Scan for the cell matching the given text and deliver its (x, y) coordinate at center. 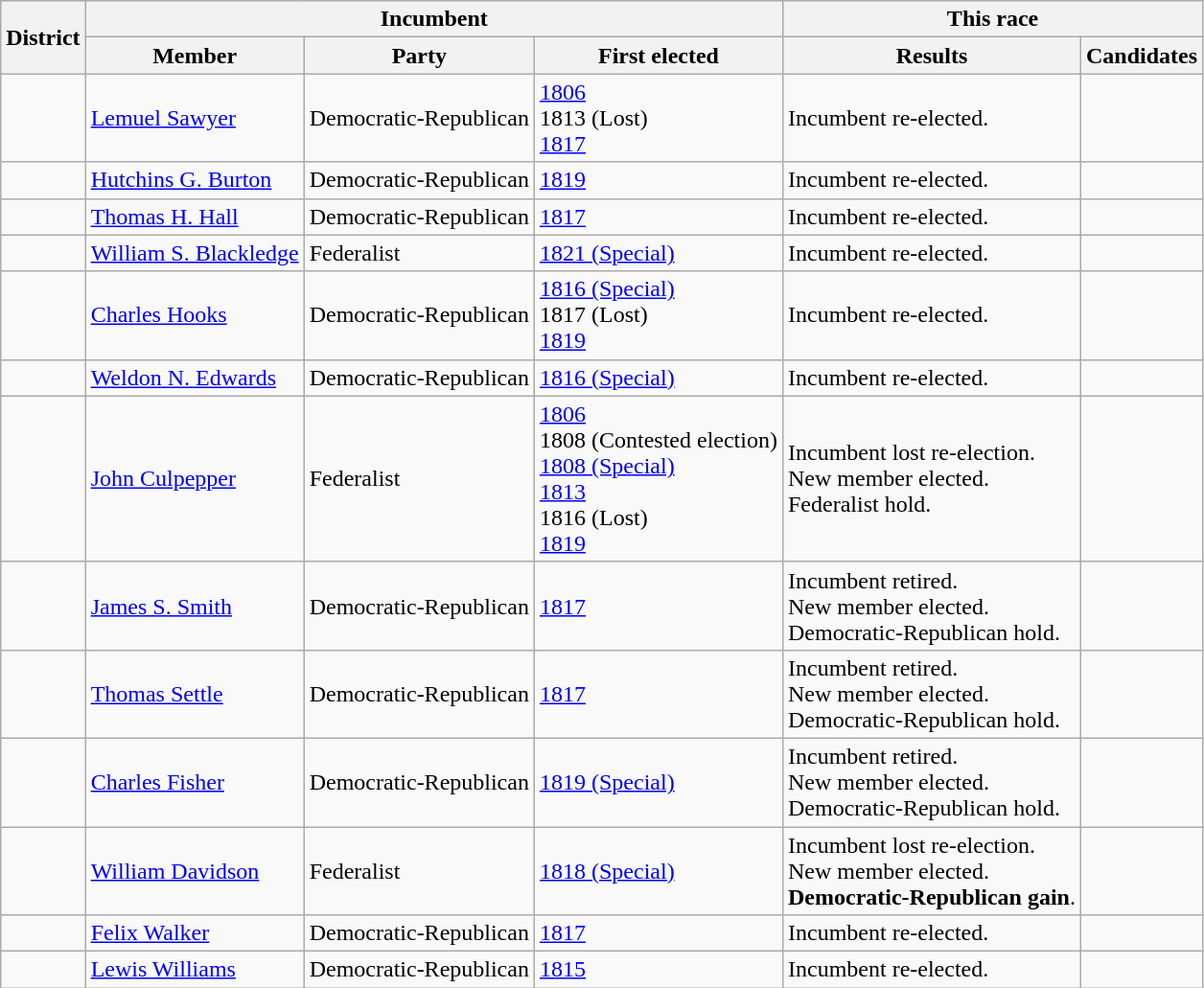
James S. Smith (195, 606)
Candidates (1143, 56)
Charles Hooks (195, 315)
Incumbent lost re-election.New member elected.Federalist hold. (932, 479)
William S. Blackledge (195, 253)
Thomas Settle (195, 694)
Lewis Williams (195, 970)
This race (992, 19)
1821 (Special) (658, 253)
1816 (Special) (658, 378)
1819 (658, 180)
District (43, 37)
Incumbent (433, 19)
Lemuel Sawyer (195, 118)
1816 (Special)1817 (Lost)1819 (658, 315)
Charles Fisher (195, 782)
Incumbent lost re-election.New member elected.Democratic-Republican gain. (932, 870)
Weldon N. Edwards (195, 378)
18061813 (Lost)1817 (658, 118)
1818 (Special) (658, 870)
William Davidson (195, 870)
Member (195, 56)
John Culpepper (195, 479)
First elected (658, 56)
Hutchins G. Burton (195, 180)
Thomas H. Hall (195, 217)
Party (419, 56)
Results (932, 56)
1819 (Special) (658, 782)
18061808 (Contested election)1808 (Special)18131816 (Lost)1819 (658, 479)
1815 (658, 970)
Felix Walker (195, 933)
